Scan for the cell matching the given text and deliver its (x, y) coordinate at center. 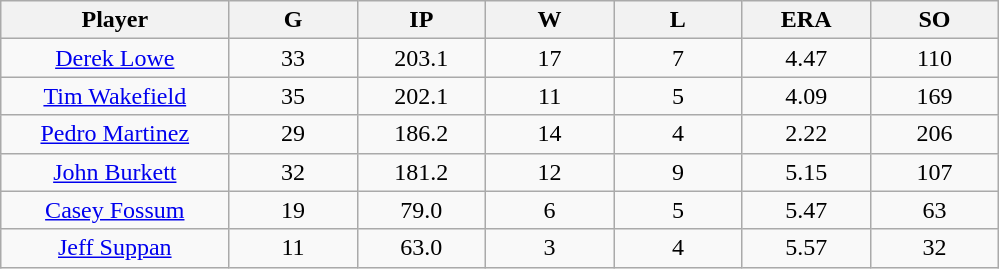
W (549, 20)
63 (934, 210)
5.15 (806, 172)
6 (549, 210)
4.09 (806, 96)
ERA (806, 20)
181.2 (421, 172)
Tim Wakefield (115, 96)
35 (293, 96)
Jeff Suppan (115, 248)
John Burkett (115, 172)
G (293, 20)
Pedro Martinez (115, 134)
206 (934, 134)
169 (934, 96)
107 (934, 172)
5.47 (806, 210)
17 (549, 58)
203.1 (421, 58)
29 (293, 134)
L (678, 20)
9 (678, 172)
2.22 (806, 134)
3 (549, 248)
79.0 (421, 210)
12 (549, 172)
4.47 (806, 58)
14 (549, 134)
33 (293, 58)
Player (115, 20)
7 (678, 58)
Derek Lowe (115, 58)
IP (421, 20)
186.2 (421, 134)
SO (934, 20)
202.1 (421, 96)
Casey Fossum (115, 210)
5.57 (806, 248)
63.0 (421, 248)
110 (934, 58)
19 (293, 210)
